Return the [X, Y] coordinate for the center point of the cell that contains the specified text.  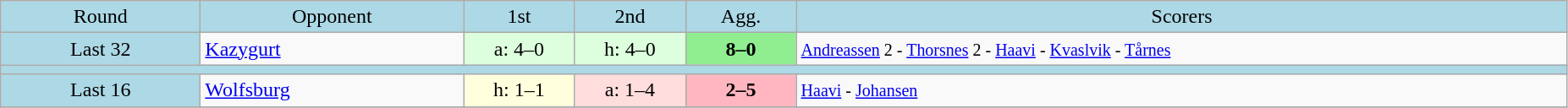
Kazygurt [332, 49]
h: 4–0 [630, 49]
h: 1–1 [520, 90]
Round [101, 17]
1st [520, 17]
Andreassen 2 - Thorsnes 2 - Haavi - Kvaslvik - Tårnes [1181, 49]
Last 16 [101, 90]
Haavi - Johansen [1181, 90]
a: 1–4 [630, 90]
a: 4–0 [520, 49]
Agg. [741, 17]
8–0 [741, 49]
Wolfsburg [332, 90]
2–5 [741, 90]
Opponent [332, 17]
Scorers [1181, 17]
Last 32 [101, 49]
2nd [630, 17]
